Pinpoint the cell where the given text exists, returning its [x, y] midpoint coordinate. 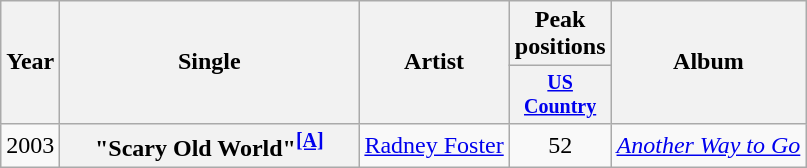
2003 [30, 146]
US Country [560, 94]
"Scary Old World"[A] [210, 146]
Year [30, 62]
Album [708, 62]
Peak positions [560, 34]
52 [560, 146]
Single [210, 62]
Artist [434, 62]
Radney Foster [434, 146]
Another Way to Go [708, 146]
